Output the (X, Y) coordinate of the center of the cell containing the given text.  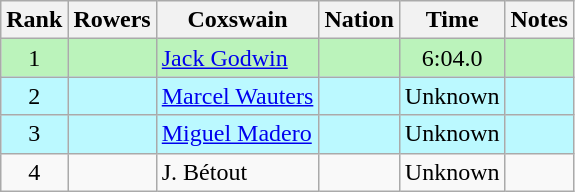
Nation (359, 20)
2 (34, 96)
Time (452, 20)
Miguel Madero (238, 134)
Rank (34, 20)
Notes (539, 20)
Coxswain (238, 20)
1 (34, 58)
4 (34, 172)
3 (34, 134)
6:04.0 (452, 58)
Rowers (112, 20)
Marcel Wauters (238, 96)
Jack Godwin (238, 58)
J. Bétout (238, 172)
